Locate the cell with the specified text and output its (x, y) center coordinate. 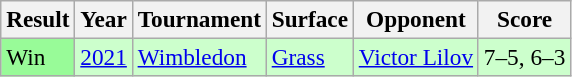
Year (104, 19)
Result (38, 19)
Win (38, 57)
Score (524, 19)
Victor Lilov (416, 57)
Surface (310, 19)
Opponent (416, 19)
Wimbledon (199, 57)
2021 (104, 57)
Tournament (199, 19)
7–5, 6–3 (524, 57)
Grass (310, 57)
